Determine the [x, y] coordinate at the center of the cell enclosing the given text.  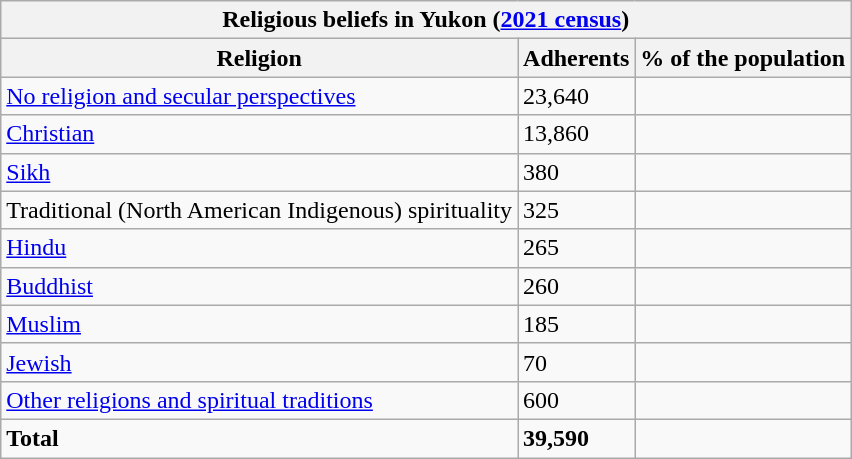
Religious beliefs in Yukon (2021 census) [426, 20]
380 [576, 172]
265 [576, 248]
Sikh [260, 172]
325 [576, 210]
Christian [260, 134]
Religion [260, 58]
Other religions and spiritual traditions [260, 400]
13,860 [576, 134]
70 [576, 362]
600 [576, 400]
% of the population [743, 58]
39,590 [576, 438]
Jewish [260, 362]
185 [576, 324]
Adherents [576, 58]
Hindu [260, 248]
260 [576, 286]
No religion and secular perspectives [260, 96]
Total [260, 438]
Traditional (North American Indigenous) spirituality [260, 210]
Muslim [260, 324]
23,640 [576, 96]
Buddhist [260, 286]
